Return [X, Y] of the center of cell containing provided text 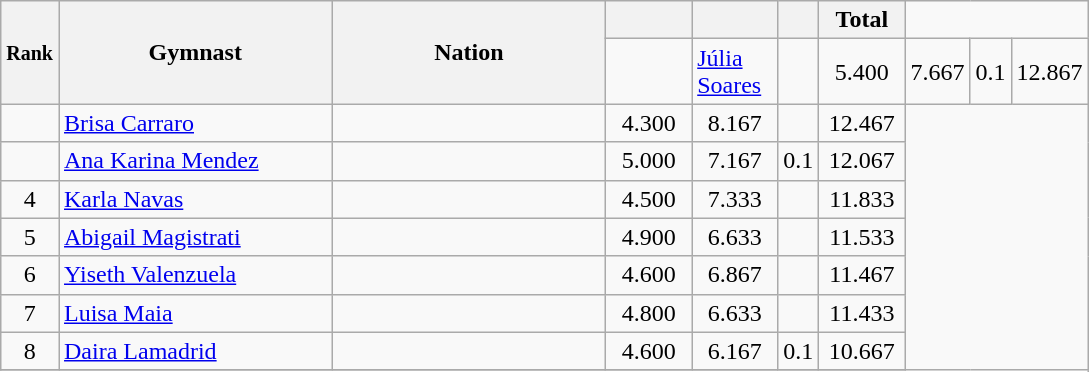
12.467 [862, 123]
Daira Lamadrid [195, 351]
11.833 [862, 199]
4.300 [649, 123]
7.167 [735, 161]
Total [862, 20]
Yiseth Valenzuela [195, 275]
Nation [469, 52]
Júlia Soares [735, 72]
8.167 [735, 123]
4.900 [649, 237]
Rank [30, 52]
4.800 [649, 313]
Gymnast [195, 52]
Abigail Magistrati [195, 237]
12.867 [1050, 72]
11.467 [862, 275]
5 [30, 237]
7.667 [938, 72]
4.500 [649, 199]
Luisa Maia [195, 313]
Karla Navas [195, 199]
10.667 [862, 351]
6 [30, 275]
11.533 [862, 237]
5.000 [649, 161]
7.333 [735, 199]
5.400 [862, 72]
8 [30, 351]
11.433 [862, 313]
7 [30, 313]
Brisa Carraro [195, 123]
6.867 [735, 275]
4 [30, 199]
12.067 [862, 161]
6.167 [735, 351]
Ana Karina Mendez [195, 161]
